Capture the cell that displays the provided text and extract its (x, y) central coordinate. 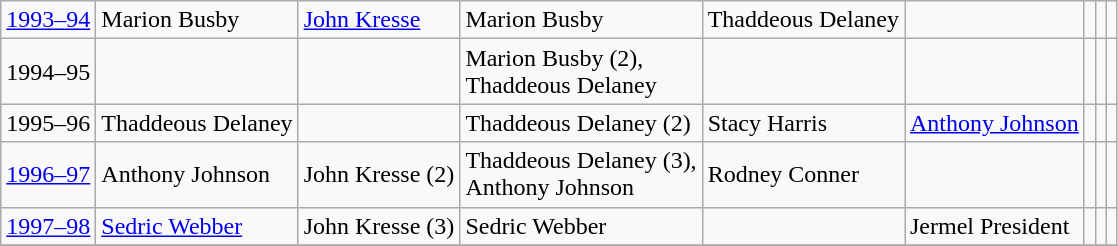
1994–95 (48, 72)
John Kresse (3) (379, 226)
1996–97 (48, 174)
Marion Busby (2),Thaddeous Delaney (581, 72)
Stacy Harris (803, 123)
1995–96 (48, 123)
1997–98 (48, 226)
Rodney Conner (803, 174)
Thaddeous Delaney (3),Anthony Johnson (581, 174)
Jermel President (994, 226)
Thaddeous Delaney (2) (581, 123)
John Kresse (379, 20)
1993–94 (48, 20)
John Kresse (2) (379, 174)
